Detect which cell encompasses the target text, then output its (X, Y) center coordinate. 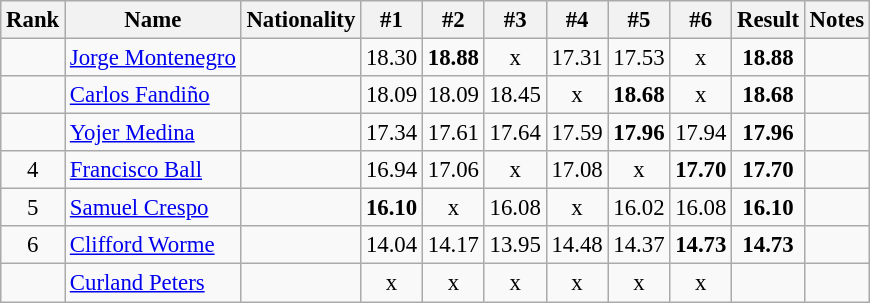
18.45 (515, 95)
17.94 (701, 133)
Result (768, 20)
17.31 (577, 58)
6 (33, 245)
#1 (392, 20)
Carlos Fandiño (154, 95)
Notes (836, 20)
#6 (701, 20)
17.08 (577, 170)
14.04 (392, 245)
14.48 (577, 245)
Clifford Worme (154, 245)
18.30 (392, 58)
#4 (577, 20)
16.02 (639, 208)
14.17 (453, 245)
5 (33, 208)
Nationality (300, 20)
#5 (639, 20)
#3 (515, 20)
16.94 (392, 170)
17.61 (453, 133)
14.37 (639, 245)
Rank (33, 20)
Curland Peters (154, 283)
17.59 (577, 133)
13.95 (515, 245)
Francisco Ball (154, 170)
17.53 (639, 58)
Samuel Crespo (154, 208)
17.06 (453, 170)
#2 (453, 20)
17.34 (392, 133)
Name (154, 20)
Yojer Medina (154, 133)
Jorge Montenegro (154, 58)
4 (33, 170)
17.64 (515, 133)
